Search for the cell housing the specified text and yield its [X, Y] center coordinate. 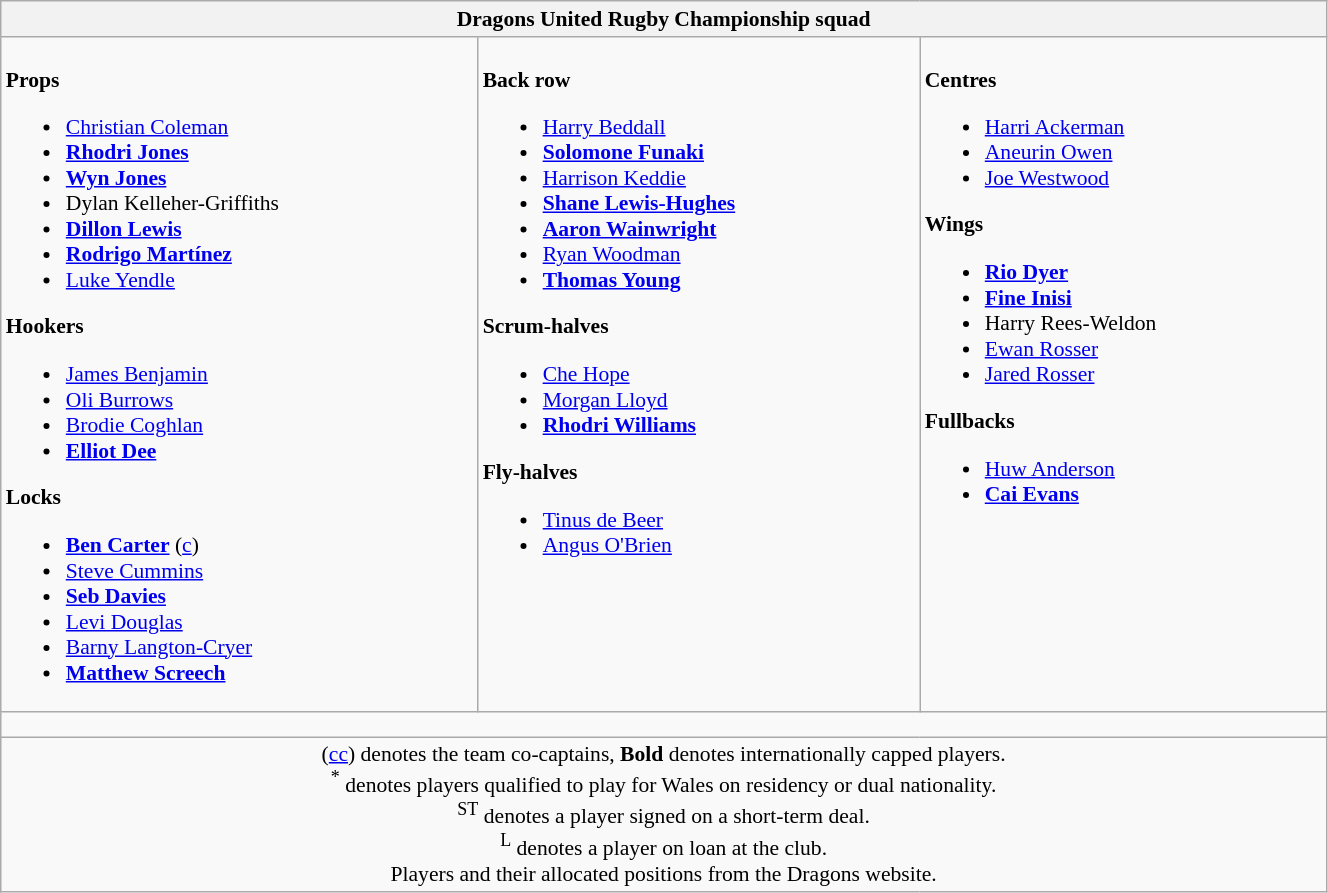
Centres Harri Ackerman Aneurin Owen Joe WestwoodWings Rio Dyer Fine Inisi Harry Rees-Weldon Ewan Rosser Jared RosserFullbacks Huw Anderson Cai Evans [1124, 374]
Dragons United Rugby Championship squad [664, 19]
